Return (x, y) of the center of cell containing provided text 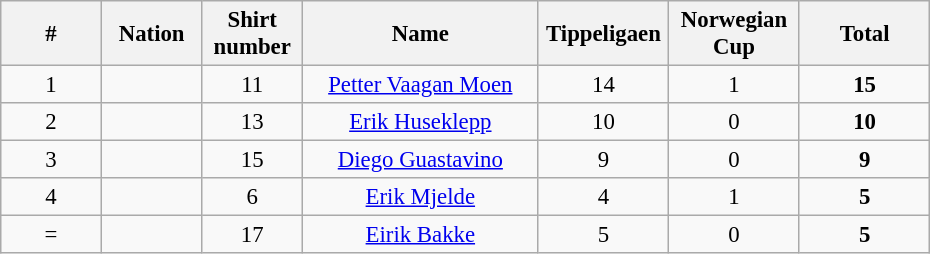
Nation (152, 34)
14 (604, 85)
Erik Huseklepp (421, 122)
= (52, 235)
Tippeligaen (604, 34)
Erik Mjelde (421, 197)
11 (252, 85)
Name (421, 34)
6 (252, 197)
Norwegian Cup (734, 34)
17 (252, 235)
Petter Vaagan Moen (421, 85)
3 (52, 160)
Diego Guastavino (421, 160)
Shirt number (252, 34)
13 (252, 122)
2 (52, 122)
# (52, 34)
Total (864, 34)
Eirik Bakke (421, 235)
